Find where the given text appears and provide that cell's center as [x, y] coordinate. 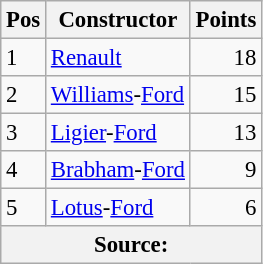
Source: [132, 245]
15 [226, 95]
Ligier-Ford [118, 133]
3 [24, 133]
4 [24, 170]
2 [24, 95]
Constructor [118, 20]
1 [24, 58]
9 [226, 170]
13 [226, 133]
Pos [24, 20]
18 [226, 58]
5 [24, 208]
Points [226, 20]
Brabham-Ford [118, 170]
Williams-Ford [118, 95]
Lotus-Ford [118, 208]
6 [226, 208]
Renault [118, 58]
